Search for the cell housing the specified text and yield its (x, y) center coordinate. 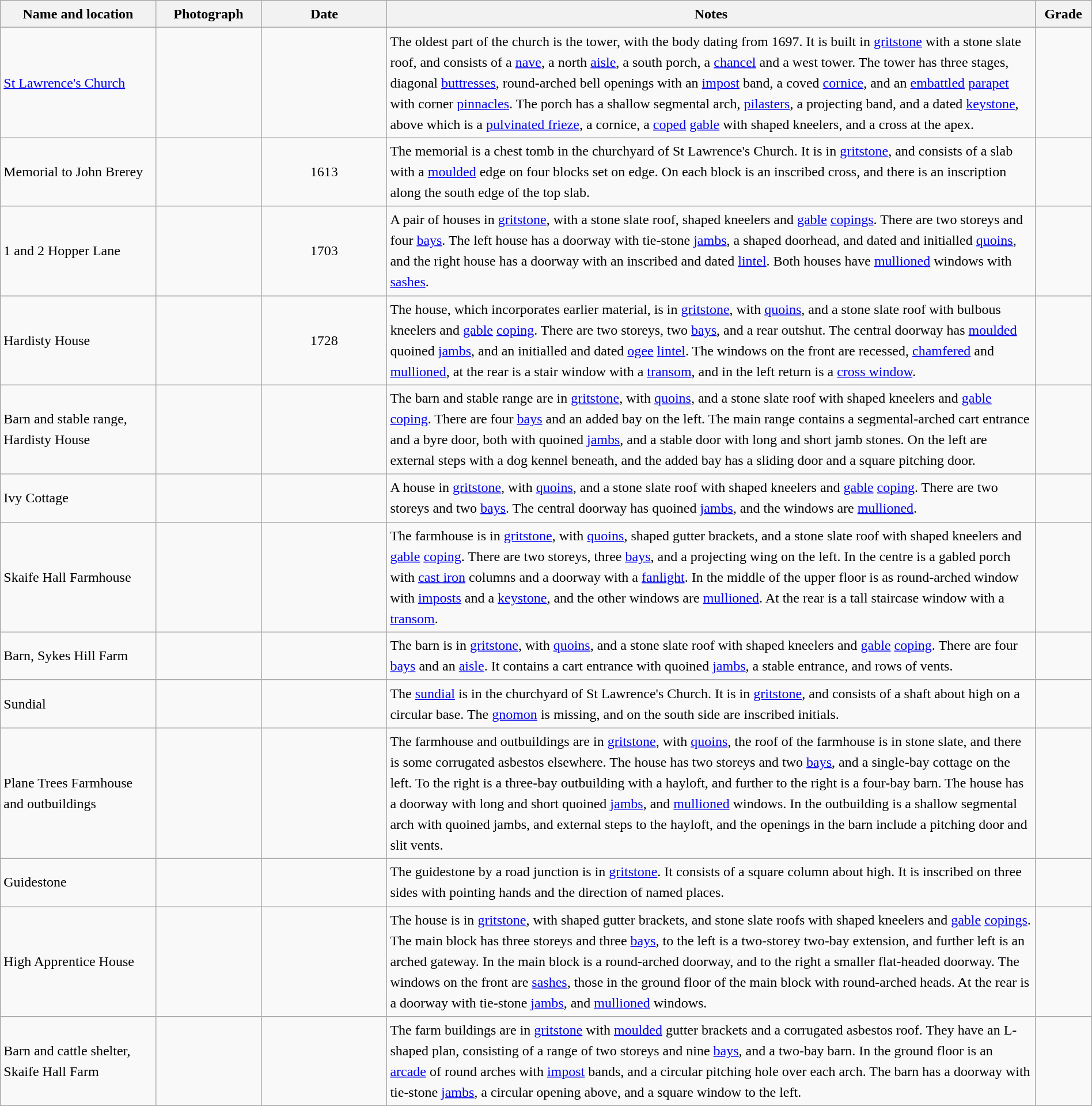
1728 (324, 340)
High Apprentice House (78, 962)
Date (324, 14)
Guidestone (78, 882)
Skaife Hall Farmhouse (78, 577)
Plane Trees Farmhouse and outbuildings (78, 793)
Notes (711, 14)
1613 (324, 172)
Barn and cattle shelter,Skaife Hall Farm (78, 1061)
Grade (1063, 14)
Sundial (78, 704)
St Lawrence's Church (78, 83)
Name and location (78, 14)
1703 (324, 251)
Barn and stable range,Hardisty House (78, 430)
1 and 2 Hopper Lane (78, 251)
Barn, Sykes Hill Farm (78, 656)
Ivy Cottage (78, 498)
Memorial to John Brerey (78, 172)
Photograph (208, 14)
Hardisty House (78, 340)
